Identify which cell holds the provided text, then report its [X, Y] central coordinate. 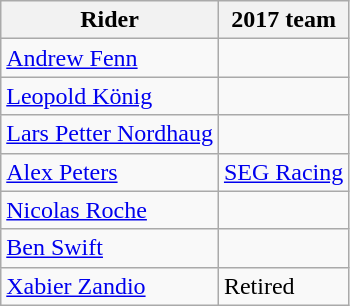
Retired [283, 286]
Lars Petter Nordhaug [110, 134]
Alex Peters [110, 172]
Rider [110, 20]
Andrew Fenn [110, 58]
Leopold König [110, 96]
Xabier Zandio [110, 286]
Ben Swift [110, 248]
Nicolas Roche [110, 210]
2017 team [283, 20]
SEG Racing [283, 172]
